Return (X, Y) of the center of cell containing provided text 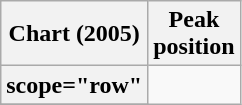
Peakposition (194, 34)
Chart (2005) (74, 34)
scope="row" (74, 85)
